Identify which cell holds the provided text, then report its (X, Y) central coordinate. 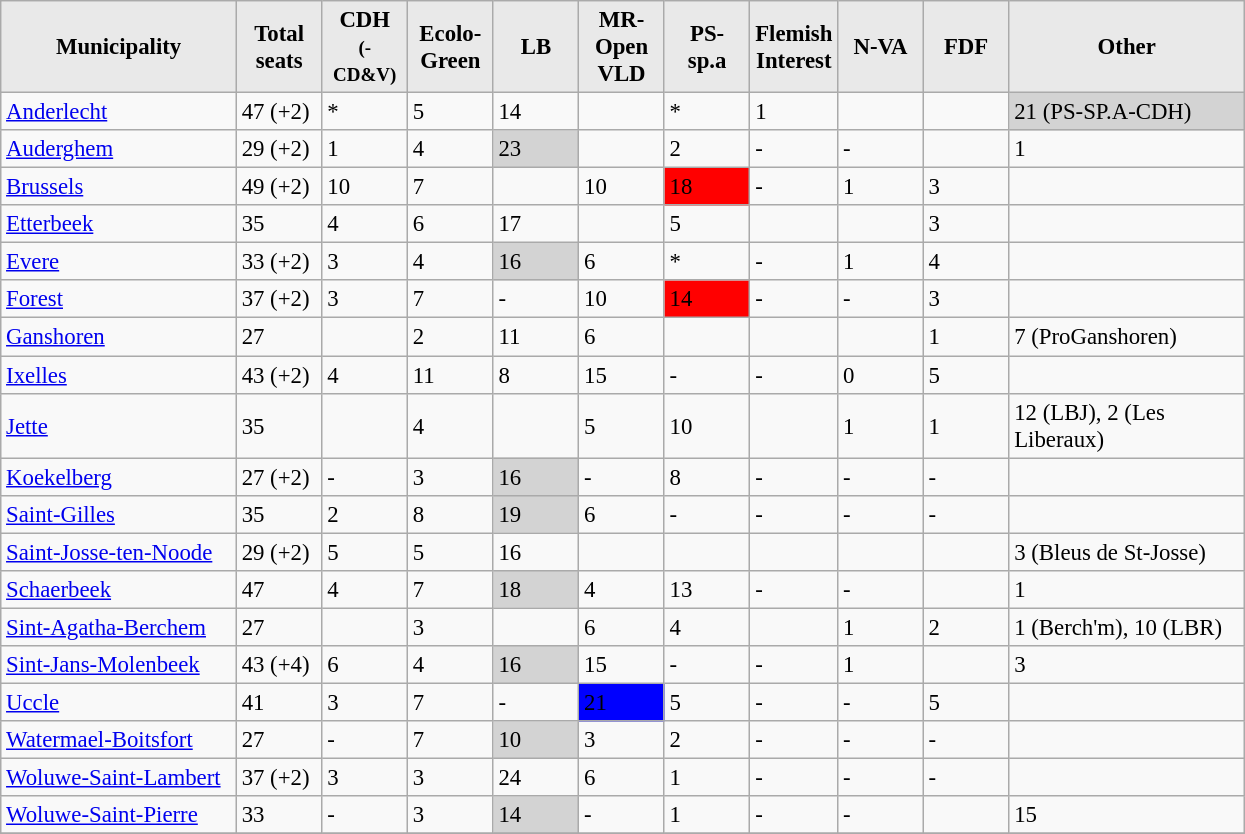
Watermael-Boitsfort (119, 740)
Municipality (119, 47)
43 (+2) (279, 375)
47 (279, 590)
Evere (119, 262)
7 (ProGanshoren) (1127, 337)
12 (LBJ), 2 (Les Liberaux) (1127, 426)
Ixelles (119, 375)
33 (+2) (279, 262)
3 (Bleus de St-Josse) (1127, 552)
21 (622, 702)
Saint-Gilles (119, 514)
Sint-Agatha-Berchem (119, 627)
Ganshoren (119, 337)
Saint-Josse-ten-Noode (119, 552)
Auderghem (119, 149)
Woluwe-Saint-Lambert (119, 778)
Other (1127, 47)
43 (+4) (279, 665)
19 (536, 514)
1 (Berch'm), 10 (LBR) (1127, 627)
Schaerbeek (119, 590)
Koekelberg (119, 477)
27 (+2) (279, 477)
41 (279, 702)
CDH(-CD&V) (365, 47)
FDF (966, 47)
0 (881, 375)
LB (536, 47)
47 (+2) (279, 112)
Ecolo-Green (451, 47)
24 (536, 778)
N-VA (881, 47)
Anderlecht (119, 112)
Flemish Interest (794, 47)
17 (536, 224)
33 (279, 815)
Brussels (119, 187)
21 (PS-SP.A-CDH) (1127, 112)
Sint-Jans-Molenbeek (119, 665)
PS-sp.a (707, 47)
Total seats (279, 47)
Forest (119, 299)
Uccle (119, 702)
MR-Open VLD (622, 47)
Etterbeek (119, 224)
Jette (119, 426)
13 (707, 590)
23 (536, 149)
49 (+2) (279, 187)
Woluwe-Saint-Pierre (119, 815)
